From the cell containing the given text, extract its center point as [x, y] coordinate. 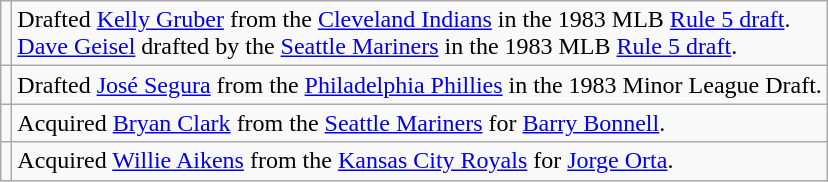
Drafted José Segura from the Philadelphia Phillies in the 1983 Minor League Draft. [420, 85]
Acquired Willie Aikens from the Kansas City Royals for Jorge Orta. [420, 161]
Acquired Bryan Clark from the Seattle Mariners for Barry Bonnell. [420, 123]
